Find where the given text appears and provide that cell's center as (x, y) coordinate. 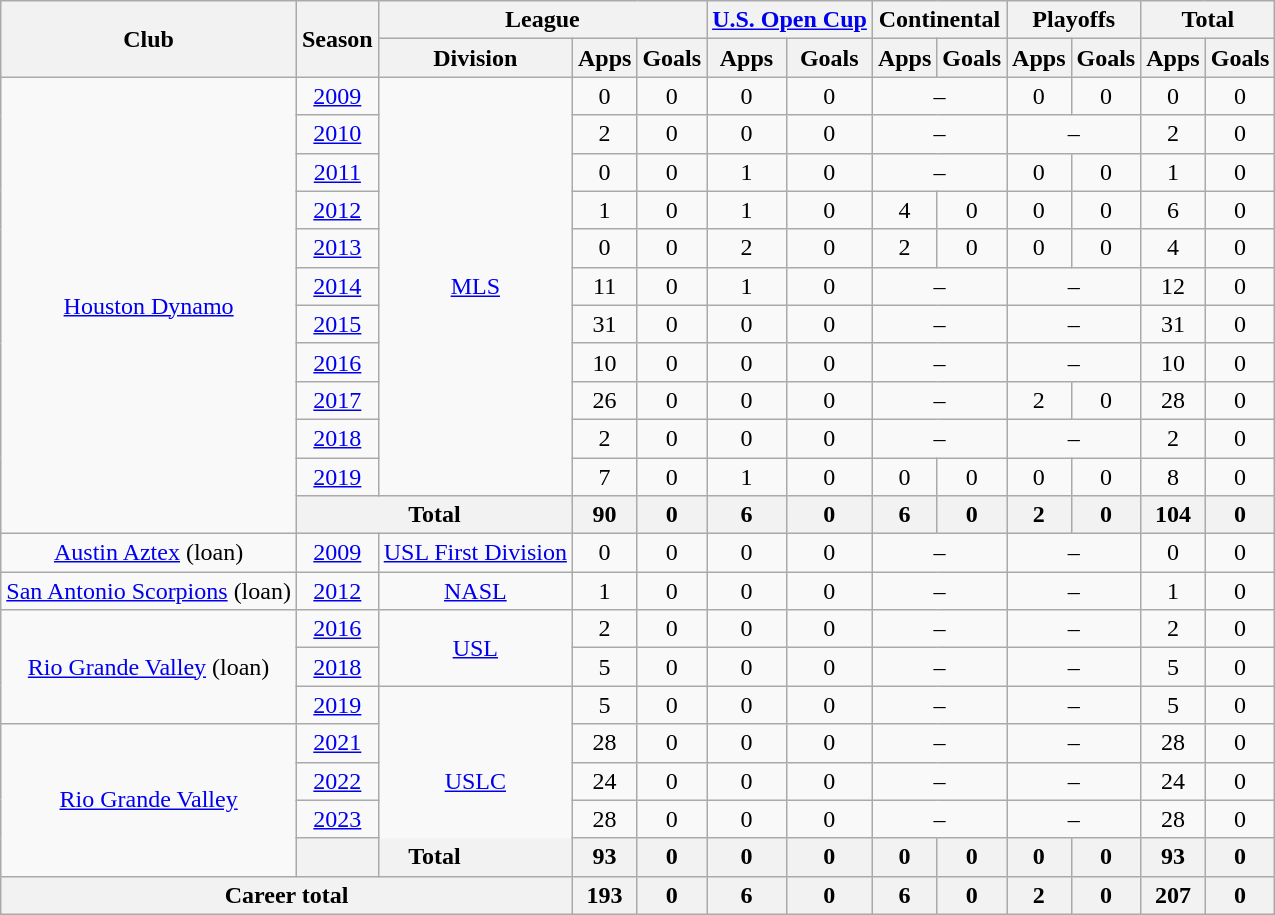
2013 (337, 248)
USL (475, 648)
Houston Dynamo (149, 306)
Rio Grande Valley (149, 800)
Club (149, 39)
Career total (287, 895)
2014 (337, 286)
Division (475, 58)
Rio Grande Valley (loan) (149, 667)
2010 (337, 134)
26 (604, 400)
12 (1173, 286)
2023 (337, 819)
2017 (337, 400)
NASL (475, 591)
2021 (337, 743)
2015 (337, 324)
USLC (475, 781)
U.S. Open Cup (790, 20)
MLS (475, 286)
2022 (337, 781)
Austin Aztex (loan) (149, 553)
207 (1173, 895)
7 (604, 477)
Season (337, 39)
San Antonio Scorpions (loan) (149, 591)
90 (604, 515)
League (542, 20)
Playoffs (1074, 20)
104 (1173, 515)
2011 (337, 172)
193 (604, 895)
11 (604, 286)
Continental (939, 20)
8 (1173, 477)
USL First Division (475, 553)
